Return the (X, Y) coordinate for the center point of the cell that contains the specified text.  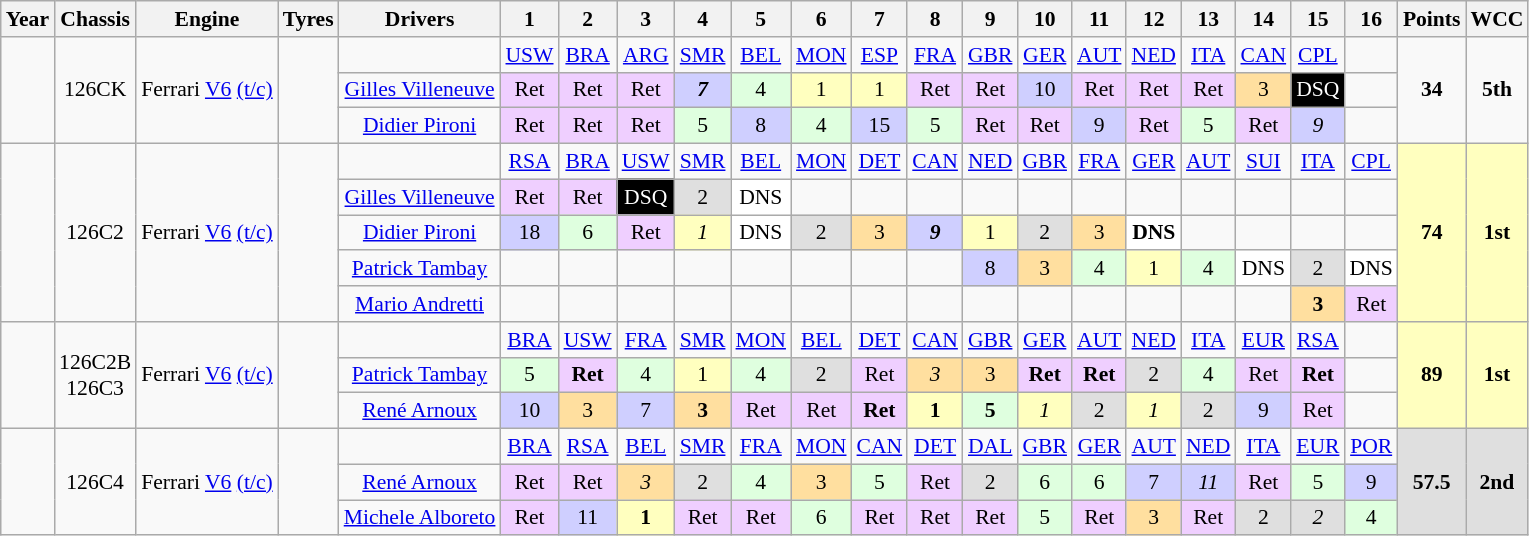
Michele Alboreto (420, 518)
2nd (1498, 482)
DAL (990, 447)
Mario Andretti (420, 304)
12 (1153, 19)
34 (1432, 90)
Chassis (95, 19)
126C2B 126C3 (95, 376)
ESP (880, 55)
Tyres (308, 19)
16 (1370, 19)
SUI (1263, 162)
18 (529, 233)
57.5 (1432, 482)
Year (28, 19)
5th (1498, 90)
14 (1263, 19)
126C2 (95, 233)
Engine (207, 19)
Drivers (420, 19)
WCC (1498, 19)
89 (1432, 376)
126C4 (95, 482)
13 (1208, 19)
74 (1432, 233)
Points (1432, 19)
POR (1370, 447)
ARG (646, 55)
126CK (95, 90)
